Locate the cell with the specified text and output its (x, y) center coordinate. 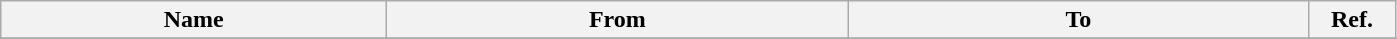
Ref. (1352, 20)
To (1078, 20)
From (618, 20)
Name (194, 20)
